Locate the cell with the specified text and output its [X, Y] center coordinate. 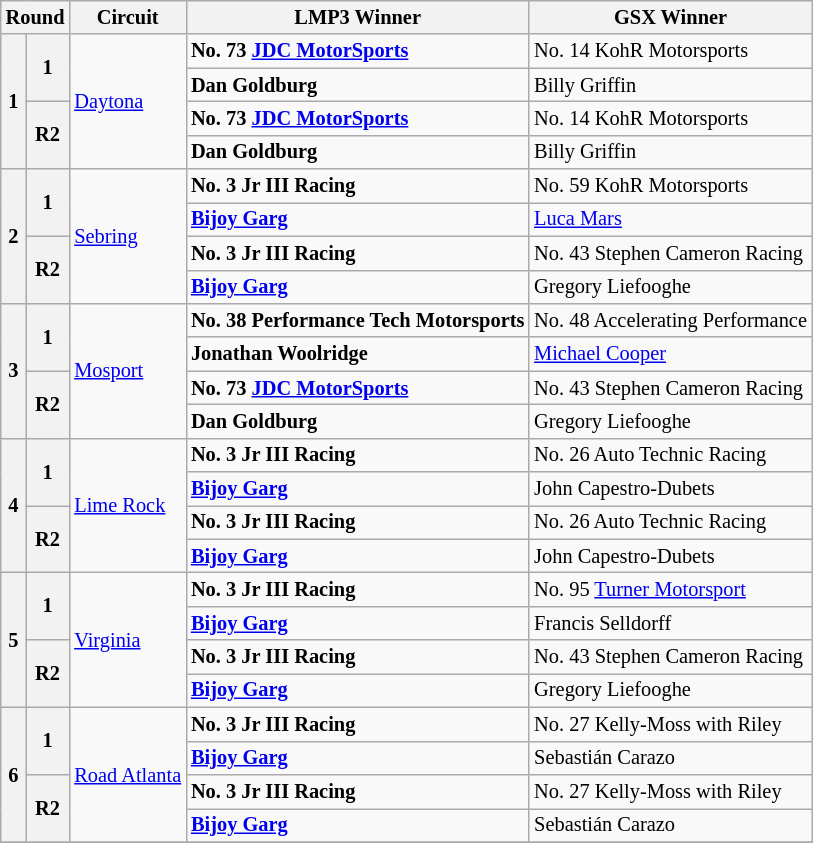
Circuit [128, 17]
Sebring [128, 236]
Virginia [128, 640]
Road Atlanta [128, 774]
Mosport [128, 370]
Luca Mars [670, 219]
No. 95 Turner Motorsport [670, 589]
4 [14, 506]
Daytona [128, 102]
Lime Rock [128, 506]
3 [14, 370]
LMP3 Winner [358, 17]
Round [36, 17]
5 [14, 640]
GSX Winner [670, 17]
No. 38 Performance Tech Motorsports [358, 320]
2 [14, 236]
No. 59 KohR Motorsports [670, 186]
No. 48 Accelerating Performance [670, 320]
6 [14, 774]
Michael Cooper [670, 354]
Jonathan Woolridge [358, 354]
Francis Selldorff [670, 623]
